Extract the [X, Y] coordinate from the center of the cell holding the provided text.  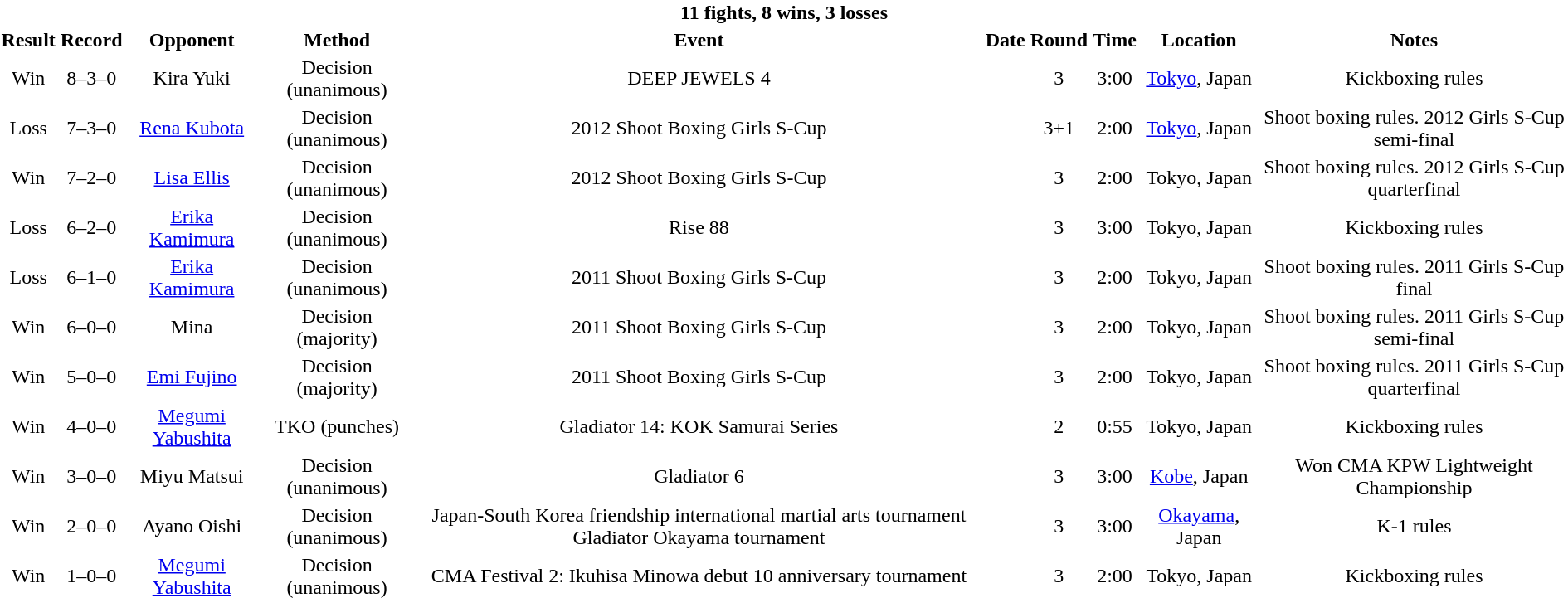
8–3–0 [91, 78]
Japan-South Korea friendship international martial arts tournament Gladiator Okayama tournament [699, 526]
Gladiator 14: KOK Samurai Series [699, 426]
Shoot boxing rules. 2012 Girls S-Cup quarterfinal [1414, 177]
Result [28, 40]
Record [91, 40]
2 [1059, 426]
6–1–0 [91, 277]
7–2–0 [91, 177]
Gladiator 6 [699, 476]
Shoot boxing rules. 2011 Girls S-Cup final [1414, 277]
Emi Fujino [192, 377]
4–0–0 [91, 426]
6–2–0 [91, 227]
Event [699, 40]
Round [1059, 40]
DEEP JEWELS 4 [699, 78]
Opponent [192, 40]
Rise 88 [699, 227]
5–0–0 [91, 377]
Ayano Oishi [192, 526]
Method [337, 40]
Megumi Yabushita [192, 426]
Kira Yuki [192, 78]
Shoot boxing rules. 2012 Girls S-Cup semi-final [1414, 128]
Date [1006, 40]
Miyu Matsui [192, 476]
Shoot boxing rules. 2011 Girls S-Cup quarterfinal [1414, 377]
Time [1115, 40]
3+1 [1059, 128]
3–0–0 [91, 476]
Notes [1414, 40]
Lisa Ellis [192, 177]
Won CMA KPW Lightweight Championship [1414, 476]
TKO (punches) [337, 426]
Okayama, Japan [1199, 526]
Kobe, Japan [1199, 476]
Shoot boxing rules. 2011 Girls S-Cup semi-final [1414, 327]
7–3–0 [91, 128]
11 fights, 8 wins, 3 losses [784, 12]
Location [1199, 40]
6–0–0 [91, 327]
Mina [192, 327]
2–0–0 [91, 526]
Rena Kubota [192, 128]
K-1 rules [1414, 526]
0:55 [1115, 426]
